Detect which cell encompasses the target text, then output its [X, Y] center coordinate. 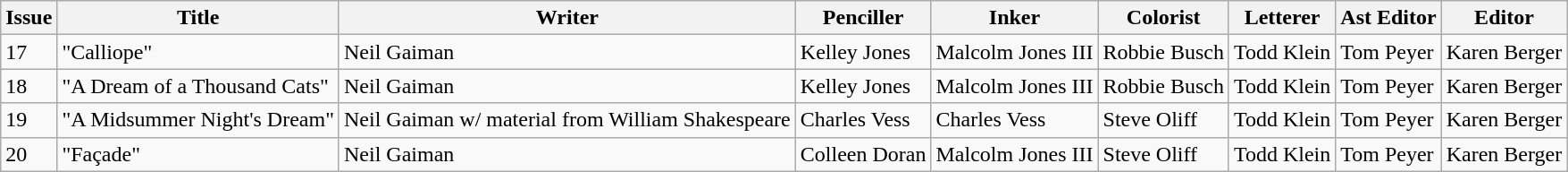
19 [29, 120]
Neil Gaiman w/ material from William Shakespeare [566, 120]
Letterer [1281, 18]
Title [198, 18]
Editor [1505, 18]
Colorist [1163, 18]
Issue [29, 18]
Writer [566, 18]
Colleen Doran [863, 154]
"Façade" [198, 154]
Penciller [863, 18]
"A Midsummer Night's Dream" [198, 120]
"Calliope" [198, 52]
20 [29, 154]
Ast Editor [1388, 18]
Inker [1015, 18]
17 [29, 52]
"A Dream of a Thousand Cats" [198, 86]
18 [29, 86]
